Locate the cell with the specified text and output its (x, y) center coordinate. 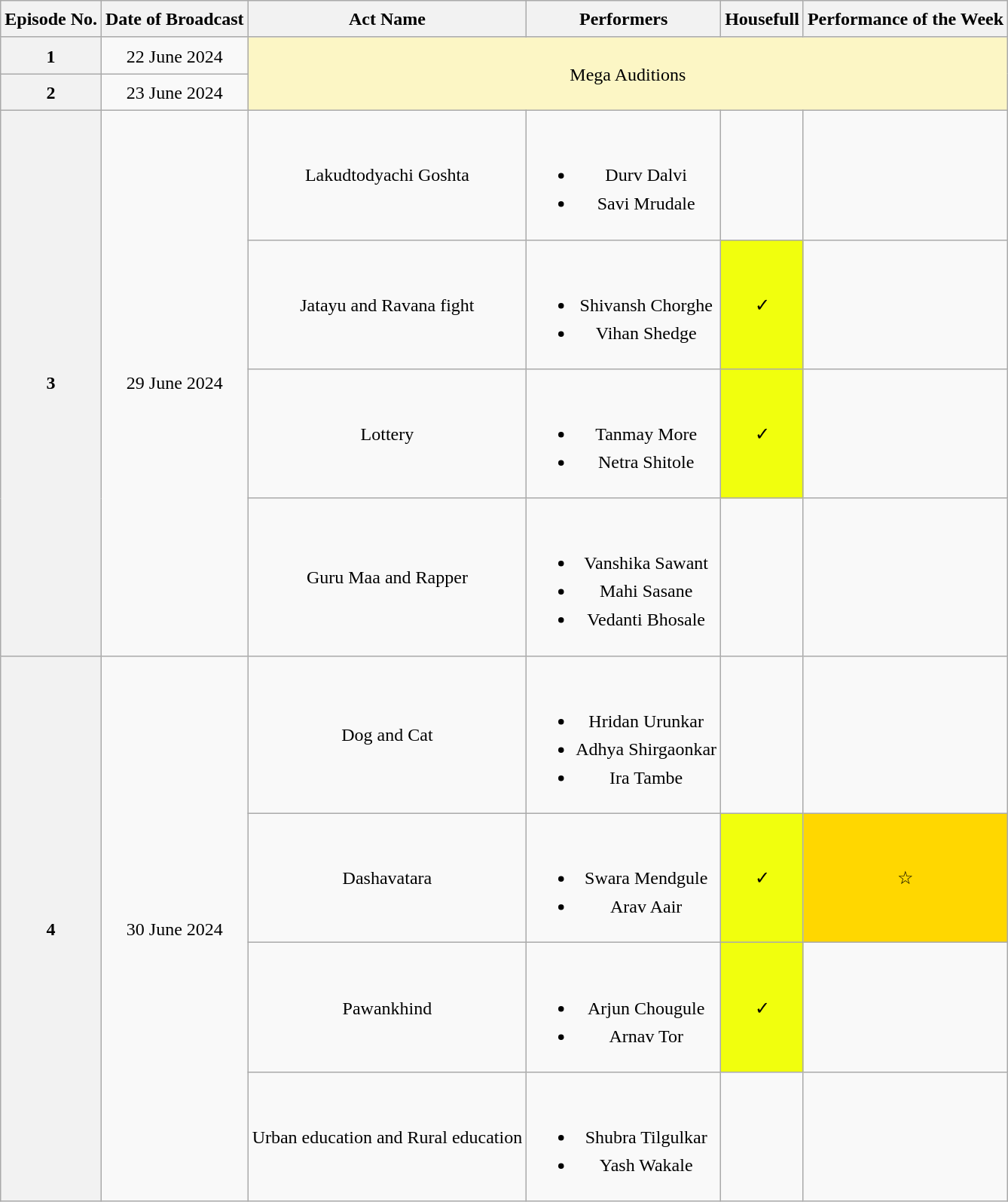
23 June 2024 (175, 92)
Shubra TilgulkarYash Wakale (624, 1136)
Hridan UrunkarAdhya ShirgaonkarIra Tambe (624, 734)
Shivansh ChorgheVihan Shedge (624, 304)
Episode No. (51, 20)
Durv DalviSavi Mrudale (624, 175)
Dashavatara (387, 878)
Urban education and Rural education (387, 1136)
Performers (624, 20)
1 (51, 56)
Lottery (387, 434)
Swara MendguleArav Aair (624, 878)
Act Name (387, 20)
Arjun ChouguleArnav Tor (624, 1008)
Performance of the Week (906, 20)
3 (51, 383)
29 June 2024 (175, 383)
Guru Maa and Rapper (387, 577)
Pawankhind (387, 1008)
Tanmay MoreNetra Shitole (624, 434)
Jatayu and Ravana fight (387, 304)
22 June 2024 (175, 56)
4 (51, 928)
Dog and Cat (387, 734)
Housefull (762, 20)
30 June 2024 (175, 928)
Vanshika SawantMahi SasaneVedanti Bhosale (624, 577)
☆ (906, 878)
Mega Auditions (628, 74)
Lakudtodyachi Goshta (387, 175)
Date of Broadcast (175, 20)
2 (51, 92)
